Determine the [X, Y] coordinate at the center of the cell enclosing the given text.  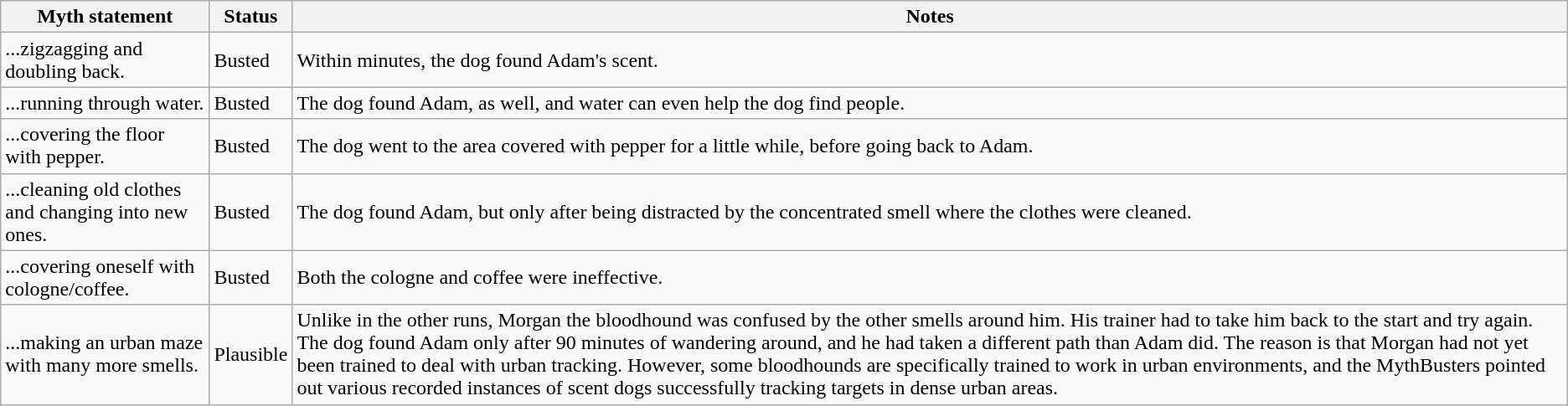
Both the cologne and coffee were ineffective. [930, 278]
The dog found Adam, but only after being distracted by the concentrated smell where the clothes were cleaned. [930, 212]
The dog went to the area covered with pepper for a little while, before going back to Adam. [930, 146]
...covering oneself with cologne/coffee. [106, 278]
...zigzagging and doubling back. [106, 60]
...running through water. [106, 103]
Notes [930, 17]
...covering the floor with pepper. [106, 146]
The dog found Adam, as well, and water can even help the dog find people. [930, 103]
Myth statement [106, 17]
Plausible [251, 355]
Within minutes, the dog found Adam's scent. [930, 60]
...making an urban maze with many more smells. [106, 355]
...cleaning old clothes and changing into new ones. [106, 212]
Status [251, 17]
